Determine the [x, y] coordinate at the center of the cell enclosing the given text.  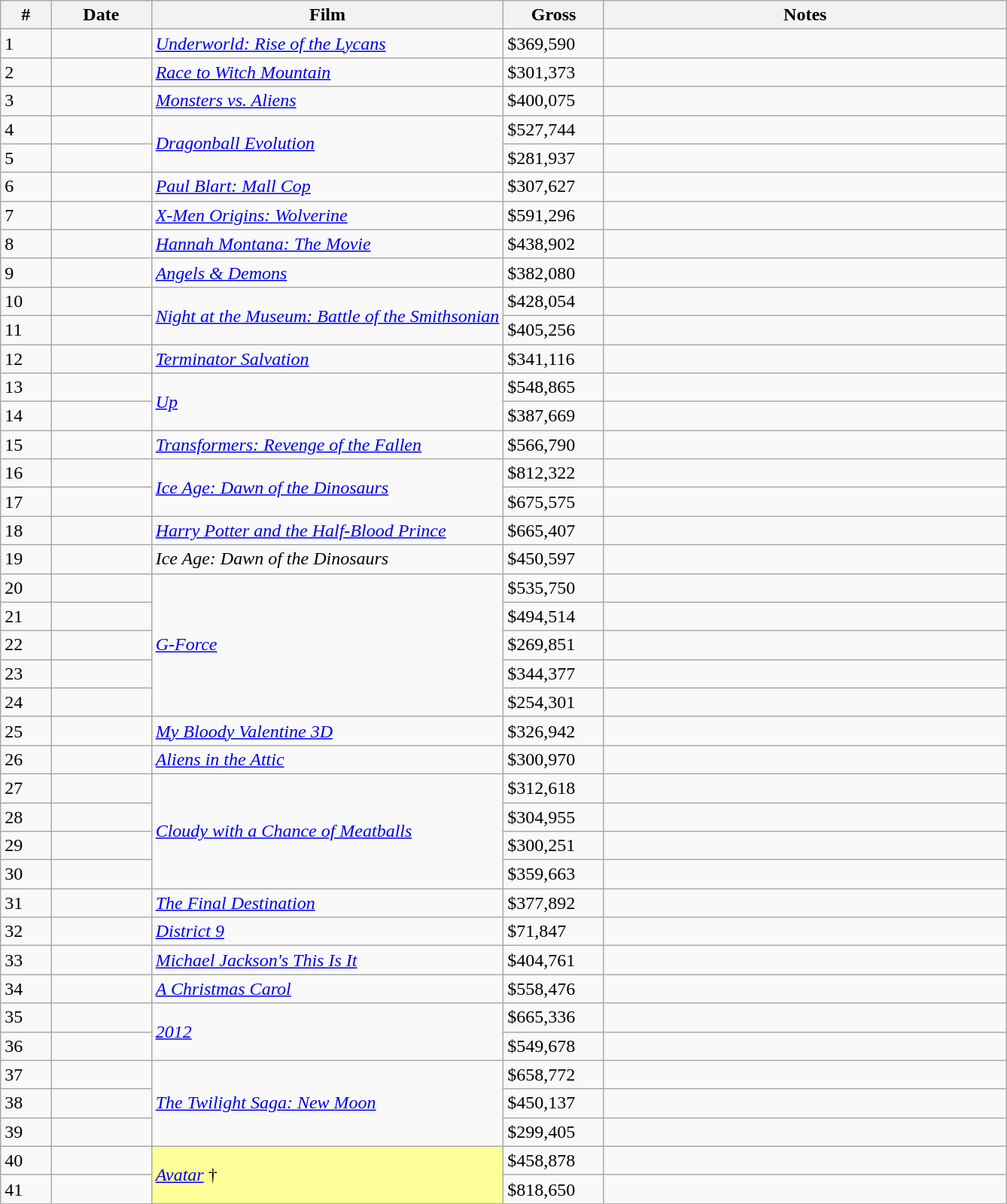
Night at the Museum: Battle of the Smithsonian [327, 315]
$344,377 [554, 673]
11 [26, 330]
16 [26, 473]
23 [26, 673]
7 [26, 215]
Cloudy with a Chance of Meatballs [327, 831]
Harry Potter and the Half-Blood Prince [327, 531]
Notes [805, 15]
The Final Destination [327, 903]
$591,296 [554, 215]
$527,744 [554, 129]
$382,080 [554, 272]
$812,322 [554, 473]
$494,514 [554, 616]
15 [26, 445]
$405,256 [554, 330]
29 [26, 846]
Monsters vs. Aliens [327, 101]
Race to Witch Mountain [327, 72]
40 [26, 1160]
$400,075 [554, 101]
$428,054 [554, 301]
$438,902 [554, 244]
$312,618 [554, 788]
12 [26, 359]
22 [26, 645]
14 [26, 416]
$304,955 [554, 816]
2 [26, 72]
37 [26, 1075]
$301,373 [554, 72]
$369,590 [554, 44]
$71,847 [554, 932]
31 [26, 903]
28 [26, 816]
5 [26, 158]
$341,116 [554, 359]
$450,597 [554, 559]
$548,865 [554, 388]
$254,301 [554, 702]
Paul Blart: Mall Cop [327, 187]
Transformers: Revenge of the Fallen [327, 445]
$299,405 [554, 1132]
$818,650 [554, 1189]
19 [26, 559]
Gross [554, 15]
32 [26, 932]
# [26, 15]
2012 [327, 1032]
3 [26, 101]
8 [26, 244]
Aliens in the Attic [327, 759]
$307,627 [554, 187]
$675,575 [554, 502]
34 [26, 989]
39 [26, 1132]
41 [26, 1189]
Avatar † [327, 1175]
38 [26, 1103]
$558,476 [554, 989]
36 [26, 1046]
$359,663 [554, 874]
18 [26, 531]
$458,878 [554, 1160]
13 [26, 388]
26 [26, 759]
$658,772 [554, 1075]
Terminator Salvation [327, 359]
6 [26, 187]
A Christmas Carol [327, 989]
Underworld: Rise of the Lycans [327, 44]
Dragonball Evolution [327, 144]
35 [26, 1017]
27 [26, 788]
$665,336 [554, 1017]
$300,251 [554, 846]
$377,892 [554, 903]
21 [26, 616]
25 [26, 731]
X-Men Origins: Wolverine [327, 215]
$281,937 [554, 158]
4 [26, 129]
20 [26, 588]
Michael Jackson's This Is It [327, 960]
Up [327, 402]
Film [327, 15]
$269,851 [554, 645]
24 [26, 702]
District 9 [327, 932]
$535,750 [554, 588]
10 [26, 301]
$404,761 [554, 960]
$387,669 [554, 416]
$566,790 [554, 445]
30 [26, 874]
The Twilight Saga: New Moon [327, 1103]
33 [26, 960]
Hannah Montana: The Movie [327, 244]
9 [26, 272]
$549,678 [554, 1046]
17 [26, 502]
$326,942 [554, 731]
My Bloody Valentine 3D [327, 731]
Date [102, 15]
$450,137 [554, 1103]
$665,407 [554, 531]
G-Force [327, 645]
Angels & Demons [327, 272]
1 [26, 44]
$300,970 [554, 759]
